Scan for the cell matching the given text and deliver its [x, y] coordinate at center. 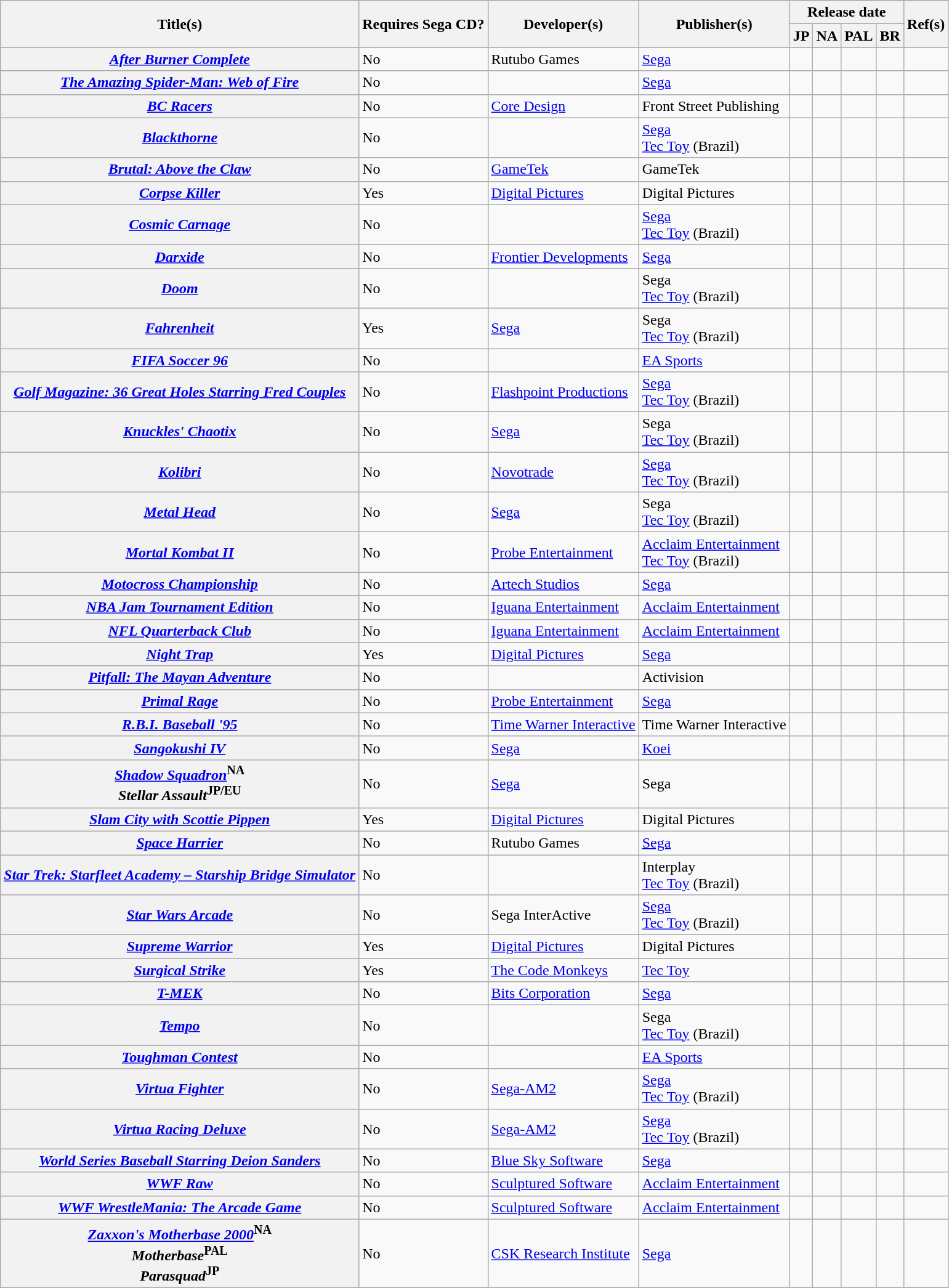
BR [890, 36]
JP [801, 36]
Surgical Strike [180, 970]
Star Wars Arcade [180, 915]
PAL [858, 36]
Cosmic Carnage [180, 224]
Release date [846, 12]
Pitfall: The Mayan Adventure [180, 678]
Flashpoint Productions [563, 392]
Brutal: Above the Claw [180, 169]
Doom [180, 288]
Darxide [180, 256]
Requires Sega CD? [424, 24]
Sangokushi IV [180, 748]
BC Racers [180, 106]
Night Trap [180, 654]
NFL Quarterback Club [180, 631]
Golf Magazine: 36 Great Holes Starring Fred Couples [180, 392]
Acclaim EntertainmentTec Toy (Brazil) [714, 552]
Front Street Publishing [714, 106]
FIFA Soccer 96 [180, 360]
Primal Rage [180, 701]
Bits Corporation [563, 994]
The Amazing Spider-Man: Web of Fire [180, 83]
InterplayTec Toy (Brazil) [714, 875]
Supreme Warrior [180, 947]
T-MEK [180, 994]
Zaxxon's Motherbase 2000NAMotherbasePALParasquadJP [180, 1254]
Blackthorne [180, 138]
Blue Sky Software [563, 1160]
Activision [714, 678]
Fahrenheit [180, 328]
NBA Jam Tournament Edition [180, 607]
Novotrade [563, 472]
Slam City with Scottie Pippen [180, 819]
Sega InterActive [563, 915]
Virtua Racing Deluxe [180, 1128]
After Burner Complete [180, 59]
Toughman Contest [180, 1057]
Artech Studios [563, 584]
Mortal Kombat II [180, 552]
World Series Baseball Starring Deion Sanders [180, 1160]
Shadow SquadronNAStellar AssaultJP/EU [180, 784]
Kolibri [180, 472]
Developer(s) [563, 24]
Knuckles' Chaotix [180, 432]
Corpse Killer [180, 193]
Metal Head [180, 512]
Tempo [180, 1025]
Core Design [563, 106]
Publisher(s) [714, 24]
The Code Monkeys [563, 970]
WWF Raw [180, 1184]
Space Harrier [180, 843]
WWF WrestleMania: The Arcade Game [180, 1207]
Motocross Championship [180, 584]
Tec Toy [714, 970]
CSK Research Institute [563, 1254]
NA [827, 36]
Virtua Fighter [180, 1089]
Title(s) [180, 24]
Star Trek: Starfleet Academy – Starship Bridge Simulator [180, 875]
Frontier Developments [563, 256]
Koei [714, 748]
Ref(s) [926, 24]
R.B.I. Baseball '95 [180, 724]
